Capture the cell that displays the provided text and extract its (X, Y) central coordinate. 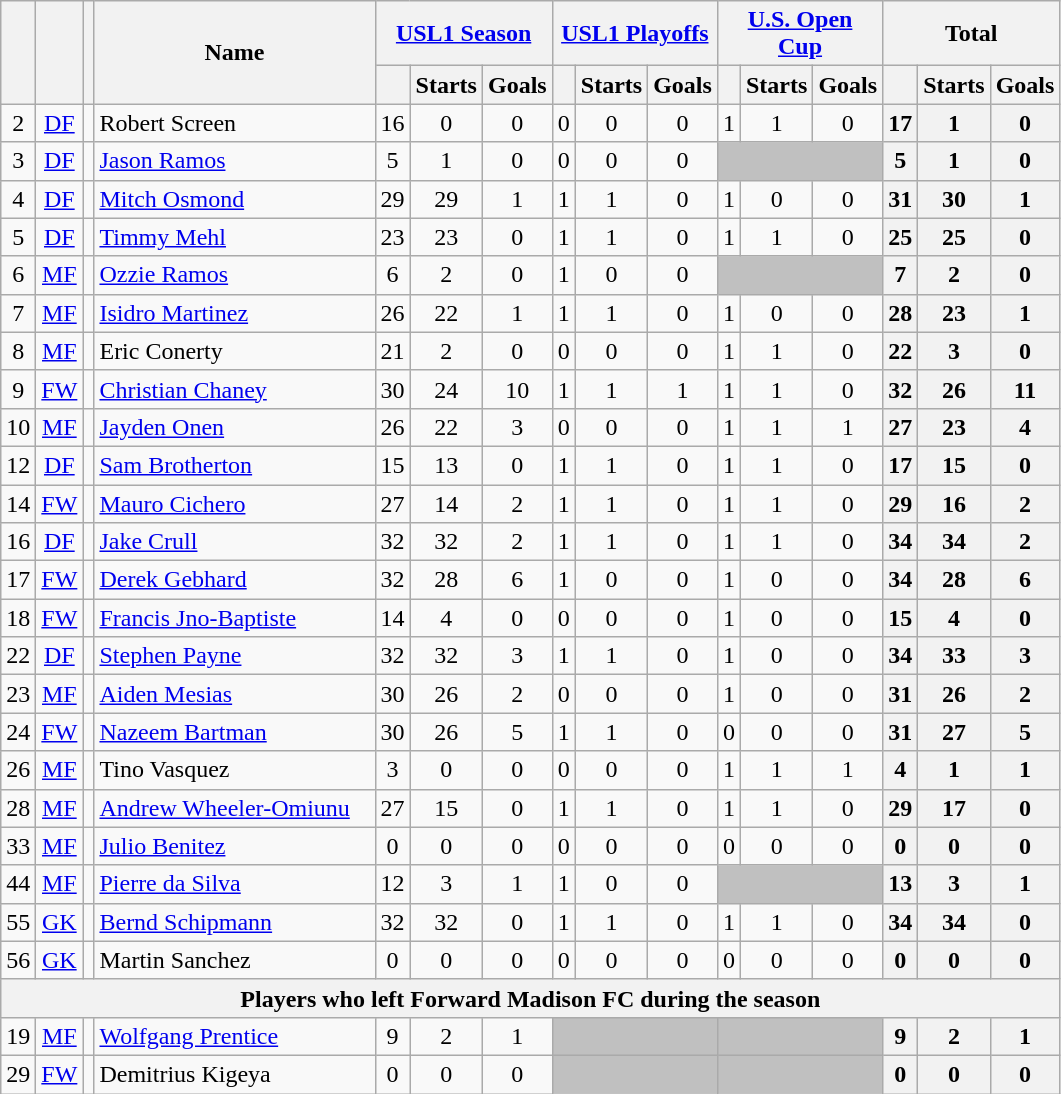
55 (18, 922)
Bernd Schipmann (234, 922)
Tino Vasquez (234, 770)
Wolfgang Prentice (234, 1036)
Players who left Forward Madison FC during the season (530, 998)
Andrew Wheeler-Omiunu (234, 808)
Jake Crull (234, 542)
Total (972, 34)
44 (18, 884)
Nazeem Bartman (234, 732)
Jayden Onen (234, 427)
Martin Sanchez (234, 960)
18 (18, 618)
Mitch Osmond (234, 199)
Ozzie Ramos (234, 275)
Stephen Payne (234, 656)
USL1 Season (464, 34)
Eric Conerty (234, 351)
Jason Ramos (234, 161)
Christian Chaney (234, 389)
11 (1025, 389)
Sam Brotherton (234, 465)
Timmy Mehl (234, 237)
19 (18, 1036)
Robert Screen (234, 123)
8 (18, 351)
U.S. Open Cup (800, 34)
21 (392, 351)
Isidro Martinez (234, 313)
USL1 Playoffs (634, 34)
Demitrius Kigeya (234, 1074)
Francis Jno-Baptiste (234, 618)
56 (18, 960)
Name (234, 52)
Aiden Mesias (234, 694)
Pierre da Silva (234, 884)
Mauro Cichero (234, 503)
Julio Benitez (234, 846)
Derek Gebhard (234, 580)
